Output the (x, y) coordinate of the center of the cell containing the given text.  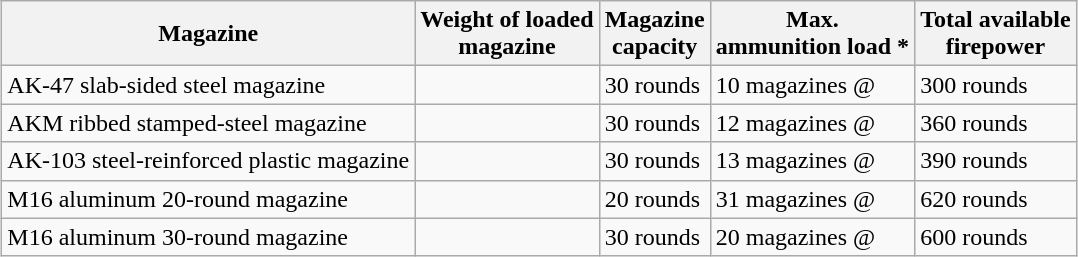
20 rounds (654, 199)
12 magazines @ (812, 123)
13 magazines @ (812, 161)
600 rounds (996, 237)
M16 aluminum 20-round magazine (208, 199)
Weight of loadedmagazine (507, 34)
AKM ribbed stamped-steel magazine (208, 123)
Magazine (208, 34)
10 magazines @ (812, 85)
Magazinecapacity (654, 34)
390 rounds (996, 161)
31 magazines @ (812, 199)
20 magazines @ (812, 237)
Max. ammunition load * (812, 34)
300 rounds (996, 85)
620 rounds (996, 199)
Total availablefirepower (996, 34)
AK-103 steel-reinforced plastic magazine (208, 161)
M16 aluminum 30-round magazine (208, 237)
360 rounds (996, 123)
AK-47 slab-sided steel magazine (208, 85)
